Find where the given text appears and provide that cell's center as [X, Y] coordinate. 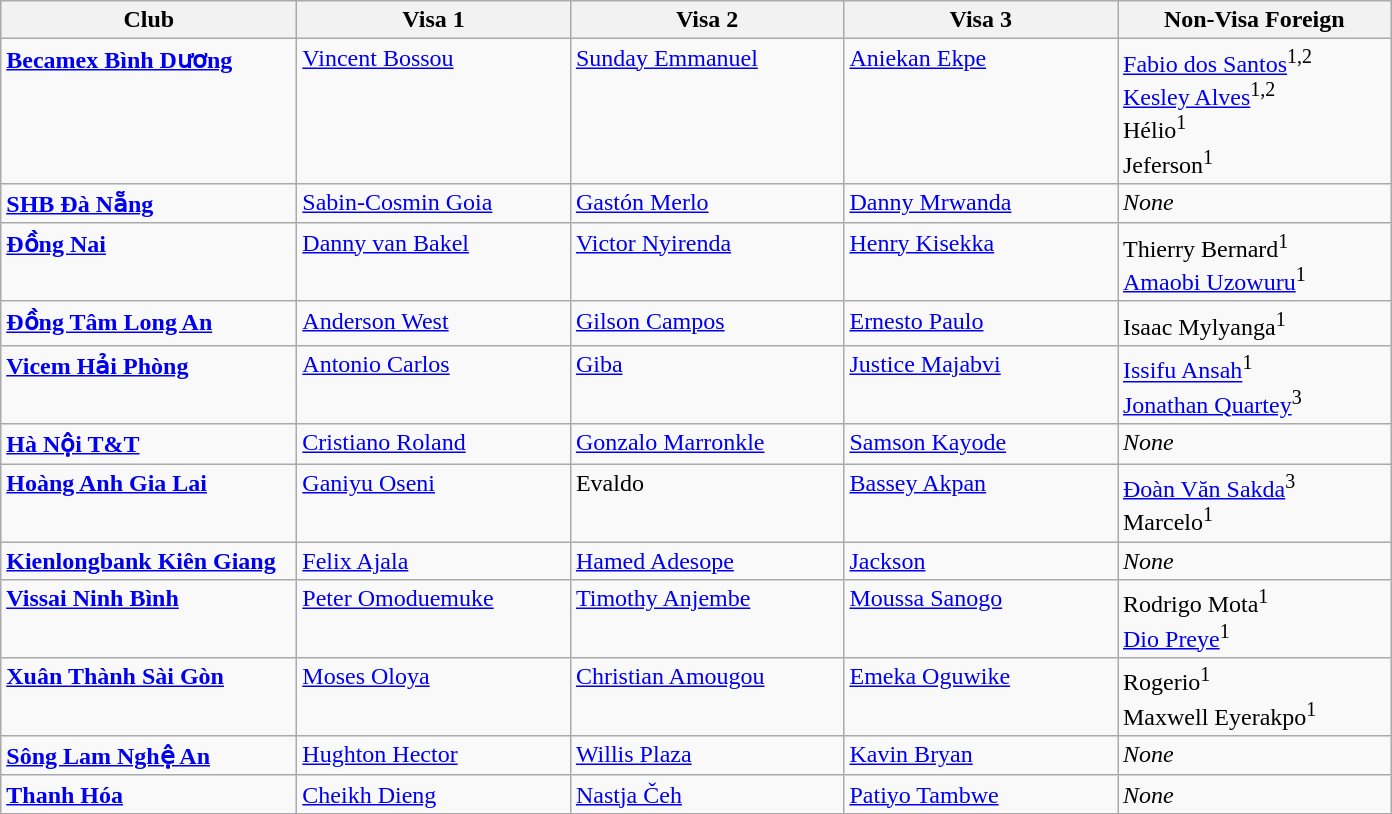
Issifu Ansah1 Jonathan Quartey3 [1255, 385]
Ernesto Paulo [981, 324]
Moussa Sanogo [981, 619]
Gilson Campos [707, 324]
Isaac Mylyanga1 [1255, 324]
Kavin Bryan [981, 756]
Peter Omoduemuke [434, 619]
Danny van Bakel [434, 262]
Thierry Bernard1 Amaobi Uzowuru1 [1255, 262]
Moses Oloya [434, 697]
Anderson West [434, 324]
Đoàn Văn Sakda3 Marcelo1 [1255, 503]
Giba [707, 385]
Đồng Tâm Long An [149, 324]
Visa 1 [434, 20]
Patiyo Tambwe [981, 794]
Christian Amougou [707, 697]
Xuân Thành Sài Gòn [149, 697]
Vincent Bossou [434, 112]
Ganiyu Oseni [434, 503]
Bassey Akpan [981, 503]
Gonzalo Marronkle [707, 444]
Aniekan Ekpe [981, 112]
Samson Kayode [981, 444]
Non-Visa Foreign [1255, 20]
Hà Nội T&T [149, 444]
Hoàng Anh Gia Lai [149, 503]
Cristiano Roland [434, 444]
Becamex Bình Dương [149, 112]
Emeka Oguwike [981, 697]
Jackson [981, 561]
Sabin-Cosmin Goia [434, 204]
SHB Đà Nẵng [149, 204]
Felix Ajala [434, 561]
Vissai Ninh Bình [149, 619]
Fabio dos Santos1,2 Kesley Alves1,2 Hélio1 Jeferson1 [1255, 112]
Justice Majabvi [981, 385]
Antonio Carlos [434, 385]
Hamed Adesope [707, 561]
Henry Kisekka [981, 262]
Visa 3 [981, 20]
Thanh Hóa [149, 794]
Cheikh Dieng [434, 794]
Gastón Merlo [707, 204]
Sông Lam Nghệ An [149, 756]
Willis Plaza [707, 756]
Nastja Čeh [707, 794]
Vicem Hải Phòng [149, 385]
Đồng Nai [149, 262]
Evaldo [707, 503]
Victor Nyirenda [707, 262]
Timothy Anjembe [707, 619]
Rodrigo Mota1 Dio Preye1 [1255, 619]
Danny Mrwanda [981, 204]
Sunday Emmanuel [707, 112]
Rogerio1 Maxwell Eyerakpo1 [1255, 697]
Club [149, 20]
Hughton Hector [434, 756]
Kienlongbank Kiên Giang [149, 561]
Visa 2 [707, 20]
